Return [x, y] of the center of cell containing provided text 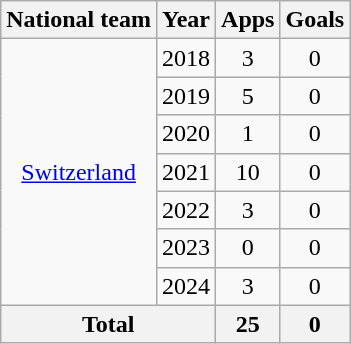
2021 [186, 172]
Apps [248, 20]
25 [248, 324]
2020 [186, 134]
Total [108, 324]
2022 [186, 210]
10 [248, 172]
2019 [186, 96]
Switzerland [79, 172]
2023 [186, 248]
2024 [186, 286]
Goals [315, 20]
Year [186, 20]
2018 [186, 58]
1 [248, 134]
National team [79, 20]
5 [248, 96]
